From the cell containing the given text, extract its center point as [x, y] coordinate. 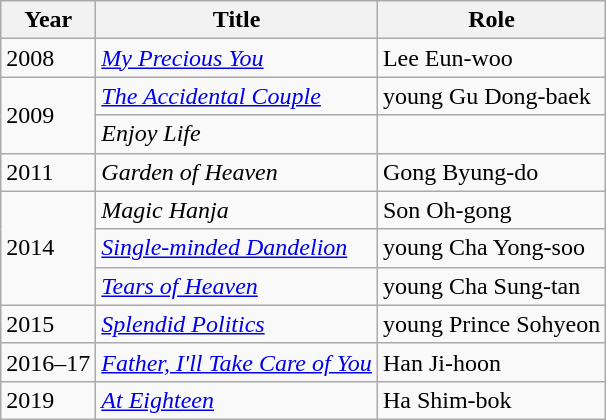
Father, I'll Take Care of You [237, 362]
2009 [48, 115]
Role [491, 20]
2016–17 [48, 362]
2011 [48, 172]
At Eighteen [237, 400]
young Cha Yong-soo [491, 248]
Magic Hanja [237, 210]
My Precious You [237, 58]
Han Ji-hoon [491, 362]
young Gu Dong-baek [491, 96]
Ha Shim-bok [491, 400]
Tears of Heaven [237, 286]
Enjoy Life [237, 134]
young Prince Sohyeon [491, 324]
Lee Eun-woo [491, 58]
Splendid Politics [237, 324]
Son Oh-gong [491, 210]
2008 [48, 58]
Year [48, 20]
2014 [48, 248]
2019 [48, 400]
2015 [48, 324]
The Accidental Couple [237, 96]
Garden of Heaven [237, 172]
Title [237, 20]
young Cha Sung-tan [491, 286]
Single-minded Dandelion [237, 248]
Gong Byung-do [491, 172]
